Extract the [x, y] coordinate from the center of the cell holding the provided text.  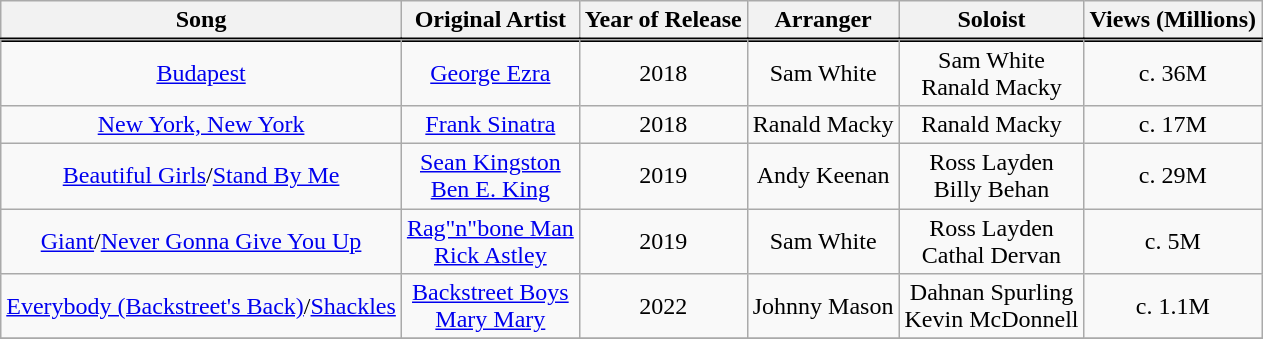
Johnny Mason [823, 306]
Soloist [992, 21]
Ross LaydenBilly Behan [992, 176]
Budapest [202, 72]
George Ezra [490, 72]
c. 1.1M [1172, 306]
Everybody (Backstreet's Back)/Shackles [202, 306]
Arranger [823, 21]
Frank Sinatra [490, 124]
2022 [663, 306]
Views (Millions) [1172, 21]
Ross LaydenCathal Dervan [992, 240]
Song [202, 21]
Backstreet BoysMary Mary [490, 306]
Original Artist [490, 21]
Sean KingstonBen E. King [490, 176]
Sam WhiteRanald Macky [992, 72]
New York, New York [202, 124]
c. 5M [1172, 240]
c. 29M [1172, 176]
Year of Release [663, 21]
Rag"n"bone ManRick Astley [490, 240]
Giant/Never Gonna Give You Up [202, 240]
Andy Keenan [823, 176]
Beautiful Girls/Stand By Me [202, 176]
Dahnan SpurlingKevin McDonnell [992, 306]
c. 36M [1172, 72]
c. 17M [1172, 124]
